Output the (x, y) coordinate of the center of the cell containing the given text.  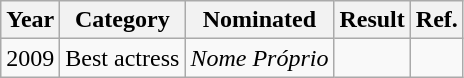
2009 (30, 58)
Ref. (436, 20)
Nominated (260, 20)
Category (122, 20)
Year (30, 20)
Nome Próprio (260, 58)
Best actress (122, 58)
Result (372, 20)
